Determine the (X, Y) coordinate at the center of the cell enclosing the given text.  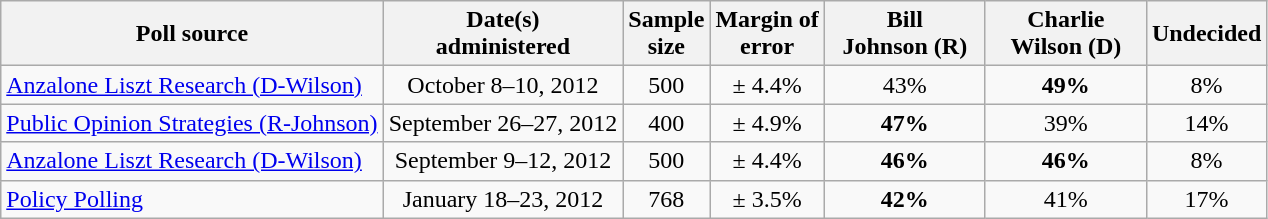
39% (1066, 123)
BillJohnson (R) (904, 34)
Public Opinion Strategies (R-Johnson) (192, 123)
September 26–27, 2012 (503, 123)
47% (904, 123)
42% (904, 199)
Policy Polling (192, 199)
43% (904, 85)
± 3.5% (767, 199)
Date(s)administered (503, 34)
September 9–12, 2012 (503, 161)
14% (1206, 123)
± 4.9% (767, 123)
January 18–23, 2012 (503, 199)
17% (1206, 199)
41% (1066, 199)
400 (666, 123)
CharlieWilson (D) (1066, 34)
768 (666, 199)
Samplesize (666, 34)
49% (1066, 85)
October 8–10, 2012 (503, 85)
Poll source (192, 34)
Undecided (1206, 34)
Margin oferror (767, 34)
